Capture the cell that displays the provided text and extract its (x, y) central coordinate. 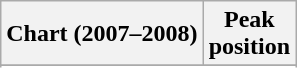
Peakposition (249, 34)
Chart (2007–2008) (102, 34)
